Extract the (X, Y) coordinate from the center of the cell holding the provided text.  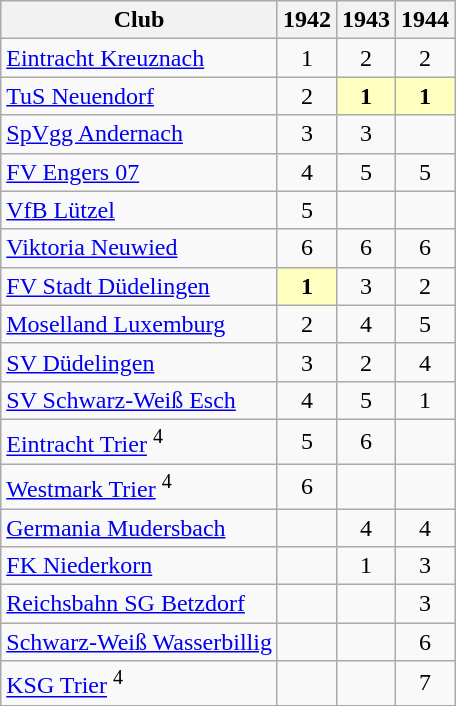
7 (426, 684)
1944 (426, 20)
FV Engers 07 (140, 172)
Club (140, 20)
Eintracht Kreuznach (140, 58)
Germania Mudersbach (140, 528)
KSG Trier 4 (140, 684)
Viktoria Neuwied (140, 248)
Schwarz-Weiß Wasserbillig (140, 642)
Eintracht Trier 4 (140, 442)
VfB Lützel (140, 210)
1942 (306, 20)
Reichsbahn SG Betzdorf (140, 604)
FV Stadt Düdelingen (140, 286)
FK Niederkorn (140, 566)
Westmark Trier 4 (140, 486)
Moselland Luxemburg (140, 324)
SV Düdelingen (140, 362)
TuS Neuendorf (140, 96)
SpVgg Andernach (140, 134)
SV Schwarz-Weiß Esch (140, 400)
1943 (366, 20)
